Scan for the cell matching the given text and deliver its (X, Y) coordinate at center. 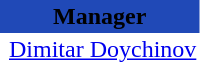
Manager (100, 16)
